Find where the given text appears and provide that cell's center as [x, y] coordinate. 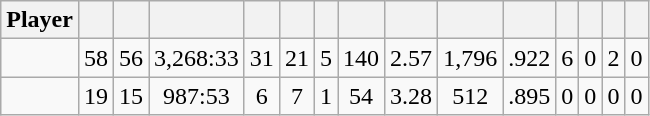
3,268:33 [197, 58]
987:53 [197, 96]
31 [262, 58]
140 [362, 58]
1 [326, 96]
512 [470, 96]
19 [96, 96]
21 [296, 58]
7 [296, 96]
Player [40, 20]
54 [362, 96]
56 [132, 58]
2 [614, 58]
2.57 [412, 58]
.922 [530, 58]
1,796 [470, 58]
3.28 [412, 96]
15 [132, 96]
5 [326, 58]
58 [96, 58]
.895 [530, 96]
